From the cell containing the given text, extract its center point as (X, Y) coordinate. 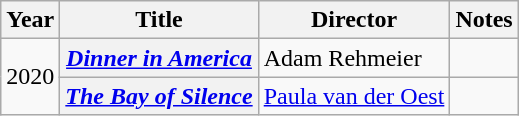
Year (30, 20)
Director (354, 20)
Dinner in America (159, 58)
Adam Rehmeier (354, 58)
Notes (484, 20)
The Bay of Silence (159, 96)
Paula van der Oest (354, 96)
Title (159, 20)
2020 (30, 77)
